Find where the given text appears and provide that cell's center as [X, Y] coordinate. 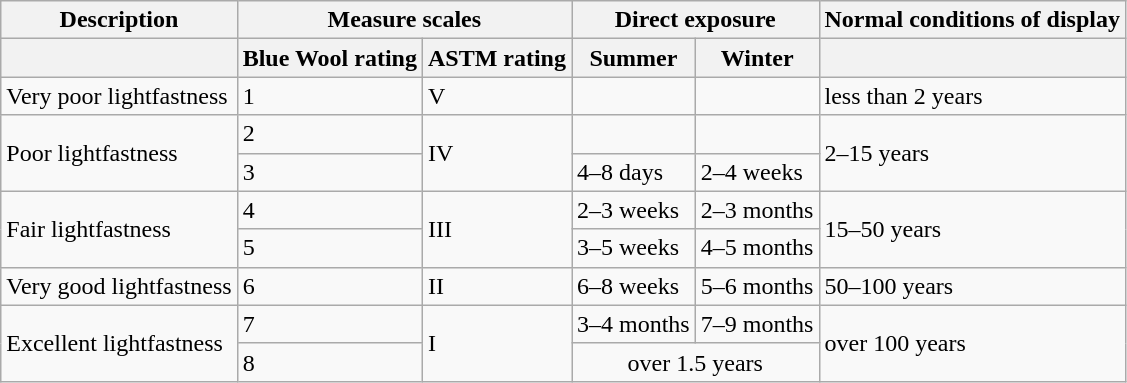
2–3 months [757, 210]
2–3 weeks [634, 210]
5–6 months [757, 286]
II [496, 286]
7–9 months [757, 324]
4 [330, 210]
Description [119, 20]
ASTM rating [496, 58]
Excellent lightfastness [119, 343]
3 [330, 172]
1 [330, 96]
less than 2 years [972, 96]
Direct exposure [696, 20]
50–100 years [972, 286]
Blue Wool rating [330, 58]
I [496, 343]
3–5 weeks [634, 248]
Very poor lightfastness [119, 96]
Fair lightfastness [119, 229]
4–5 months [757, 248]
III [496, 229]
6–8 weeks [634, 286]
4–8 days [634, 172]
Summer [634, 58]
2 [330, 134]
IV [496, 153]
15–50 years [972, 229]
over 1.5 years [696, 362]
Poor lightfastness [119, 153]
2–4 weeks [757, 172]
5 [330, 248]
8 [330, 362]
3–4 months [634, 324]
Normal conditions of display [972, 20]
over 100 years [972, 343]
Winter [757, 58]
2–15 years [972, 153]
V [496, 96]
Very good lightfastness [119, 286]
Measure scales [404, 20]
6 [330, 286]
7 [330, 324]
